Search for the cell housing the specified text and yield its (X, Y) center coordinate. 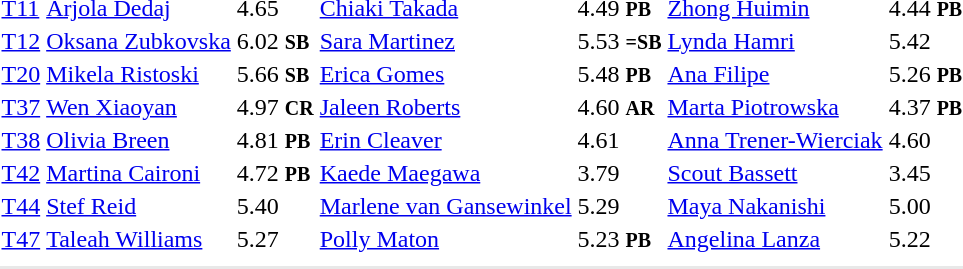
Oksana Zubkovska (139, 41)
T47 (21, 239)
4.61 (620, 140)
Scout Bassett (775, 173)
Anna Trener-Wierciak (775, 140)
4.60 AR (620, 107)
T42 (21, 173)
T20 (21, 74)
5.66 SB (275, 74)
Erica Gomes (446, 74)
5.27 (275, 239)
Erin Cleaver (446, 140)
3.79 (620, 173)
4.97 CR (275, 107)
4.72 PB (275, 173)
5.48 PB (620, 74)
6.02 SB (275, 41)
T37 (21, 107)
Polly Maton (446, 239)
Stef Reid (139, 206)
Martina Caironi (139, 173)
Maya Nakanishi (775, 206)
Sara Martinez (446, 41)
5.29 (620, 206)
Jaleen Roberts (446, 107)
Taleah Williams (139, 239)
T12 (21, 41)
Ana Filipe (775, 74)
4.81 PB (275, 140)
5.53 =SB (620, 41)
Angelina Lanza (775, 239)
Marta Piotrowska (775, 107)
Olivia Breen (139, 140)
5.40 (275, 206)
Kaede Maegawa (446, 173)
T38 (21, 140)
Mikela Ristoski (139, 74)
5.23 PB (620, 239)
Marlene van Gansewinkel (446, 206)
Wen Xiaoyan (139, 107)
T44 (21, 206)
Lynda Hamri (775, 41)
